Pinpoint the cell where the given text exists, returning its [x, y] midpoint coordinate. 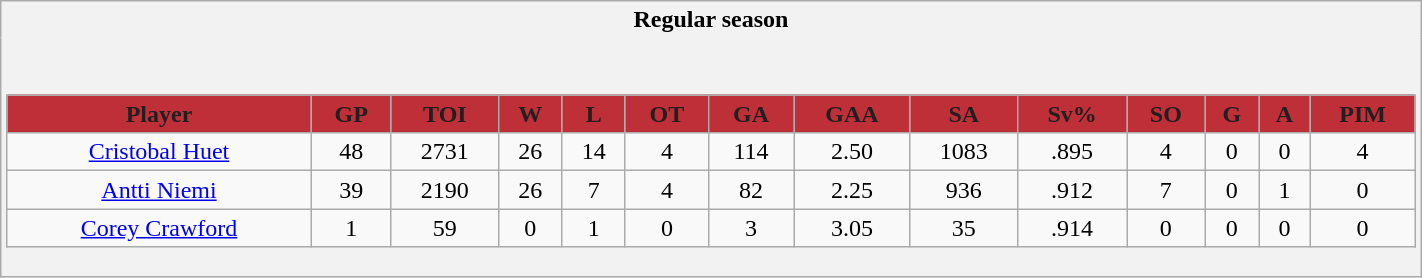
39 [351, 190]
TOI [444, 114]
Regular season [711, 20]
OT [666, 114]
82 [750, 190]
W [530, 114]
PIM [1362, 114]
.895 [1072, 152]
48 [351, 152]
Corey Crawford [159, 228]
G [1232, 114]
35 [964, 228]
SA [964, 114]
Player [159, 114]
2190 [444, 190]
114 [750, 152]
Cristobal Huet [159, 152]
GP [351, 114]
14 [594, 152]
Sv% [1072, 114]
2.50 [852, 152]
59 [444, 228]
936 [964, 190]
Antti Niemi [159, 190]
2.25 [852, 190]
3.05 [852, 228]
3 [750, 228]
L [594, 114]
.912 [1072, 190]
GAA [852, 114]
1083 [964, 152]
A [1284, 114]
SO [1166, 114]
GA [750, 114]
2731 [444, 152]
.914 [1072, 228]
